Locate the cell with the specified text and output its [X, Y] center coordinate. 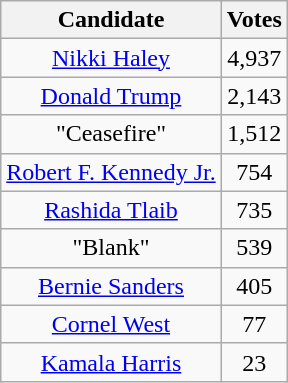
Robert F. Kennedy Jr. [111, 172]
Cornel West [111, 324]
Rashida Tlaib [111, 210]
Donald Trump [111, 96]
2,143 [254, 96]
77 [254, 324]
Candidate [111, 20]
754 [254, 172]
405 [254, 286]
735 [254, 210]
Kamala Harris [111, 362]
539 [254, 248]
Votes [254, 20]
Nikki Haley [111, 58]
1,512 [254, 134]
4,937 [254, 58]
23 [254, 362]
Bernie Sanders [111, 286]
"Blank" [111, 248]
"Ceasefire" [111, 134]
